Locate the cell with the specified text and output its [x, y] center coordinate. 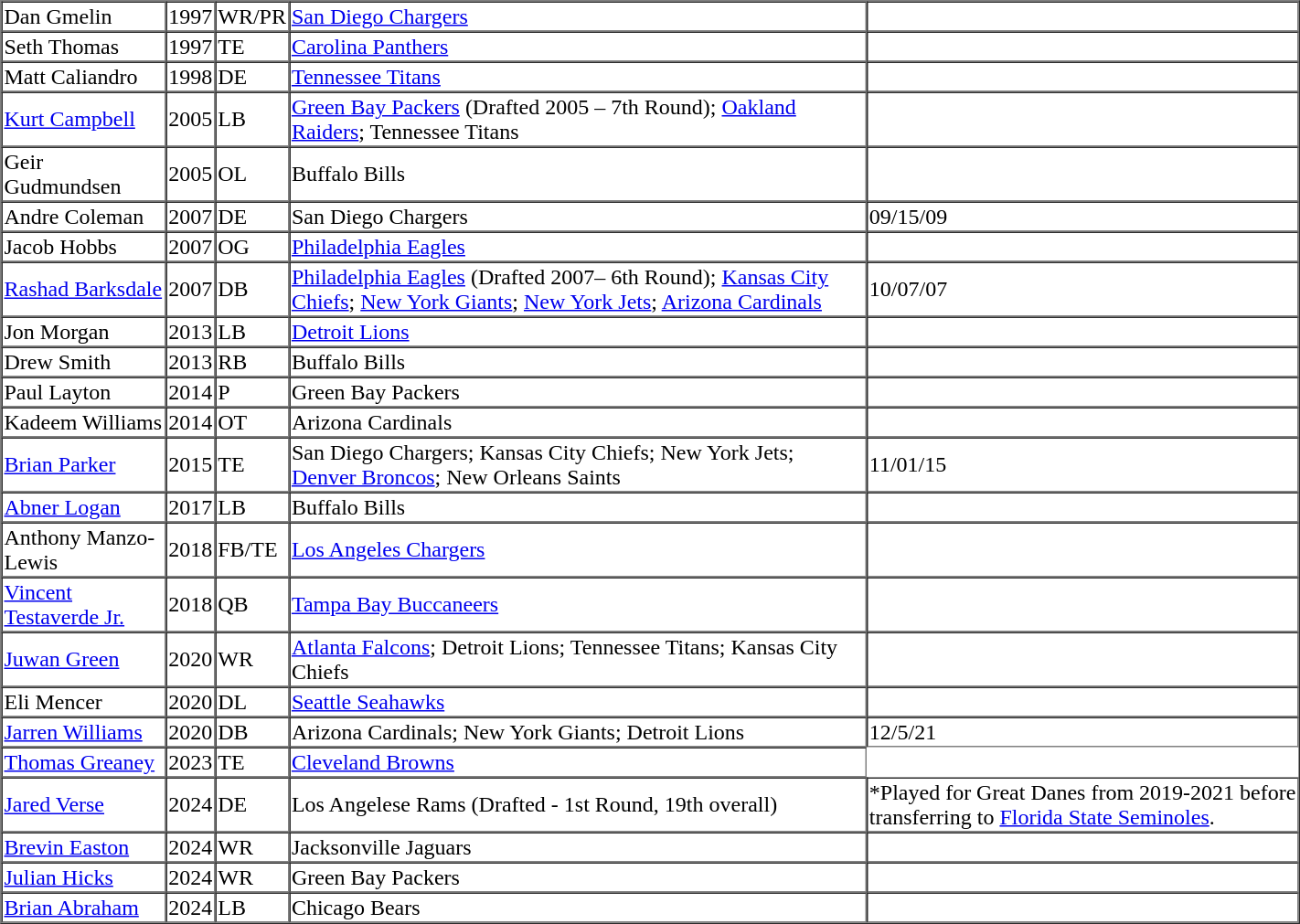
2017 [190, 506]
1998 [190, 77]
Kurt Campbell [84, 119]
Philadelphia Eagles [578, 247]
Paul Layton [84, 391]
Andre Coleman [84, 216]
Jarren Williams [84, 731]
Brian Abraham [84, 907]
11/01/15 [1082, 464]
Arizona Cardinals; New York Giants; Detroit Lions [578, 731]
WR/PR [252, 16]
12/5/21 [1082, 731]
Drew Smith [84, 362]
Brian Parker [84, 464]
QB [252, 605]
Los Angeles Chargers [578, 550]
09/15/09 [1082, 216]
Rashad Barksdale [84, 289]
Vincent Testaverde Jr. [84, 605]
Jon Morgan [84, 331]
Geir Gudmundsen [84, 174]
Cleveland Browns [578, 762]
Green Bay Packers (Drafted 2005 – 7th Round); Oakland Raiders; Tennessee Titans [578, 119]
Kadeem Williams [84, 422]
FB/TE [252, 550]
Carolina Panthers [578, 46]
2015 [190, 464]
Dan Gmelin [84, 16]
Matt Caliandro [84, 77]
OT [252, 422]
Los Angelese Rams (Drafted - 1st Round, 19th overall) [578, 804]
Chicago Bears [578, 907]
10/07/07 [1082, 289]
OG [252, 247]
P [252, 391]
Seth Thomas [84, 46]
Jacob Hobbs [84, 247]
Thomas Greaney [84, 762]
Seattle Seahawks [578, 702]
*Played for Great Danes from 2019-2021 before transferring to Florida State Seminoles. [1082, 804]
Jacksonville Jaguars [578, 846]
San Diego Chargers; Kansas City Chiefs; New York Jets; Denver Broncos; New Orleans Saints [578, 464]
Eli Mencer [84, 702]
Tennessee Titans [578, 77]
2023 [190, 762]
Philadelphia Eagles (Drafted 2007– 6th Round); Kansas City Chiefs; New York Giants; New York Jets; Arizona Cardinals [578, 289]
OL [252, 174]
Arizona Cardinals [578, 422]
DL [252, 702]
Anthony Manzo-Lewis [84, 550]
Abner Logan [84, 506]
Detroit Lions [578, 331]
Julian Hicks [84, 877]
RB [252, 362]
Juwan Green [84, 660]
Jared Verse [84, 804]
Atlanta Falcons; Detroit Lions; Tennessee Titans; Kansas City Chiefs [578, 660]
Tampa Bay Buccaneers [578, 605]
Brevin Easton [84, 846]
